Locate the cell with the specified text and output its [X, Y] center coordinate. 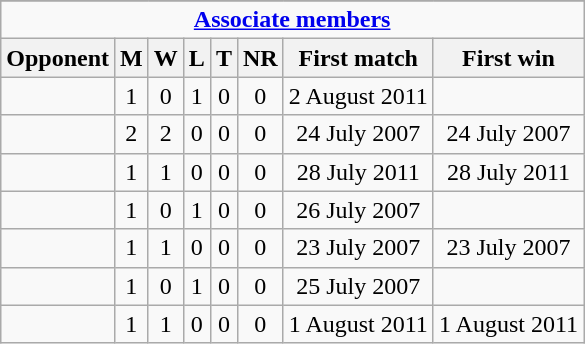
NR [260, 58]
Associate members [292, 20]
T [224, 58]
Opponent [58, 58]
W [166, 58]
25 July 2007 [358, 286]
L [196, 58]
M [132, 58]
2 August 2011 [358, 96]
First win [508, 58]
26 July 2007 [358, 210]
First match [358, 58]
